Locate the cell with the specified text and output its (X, Y) center coordinate. 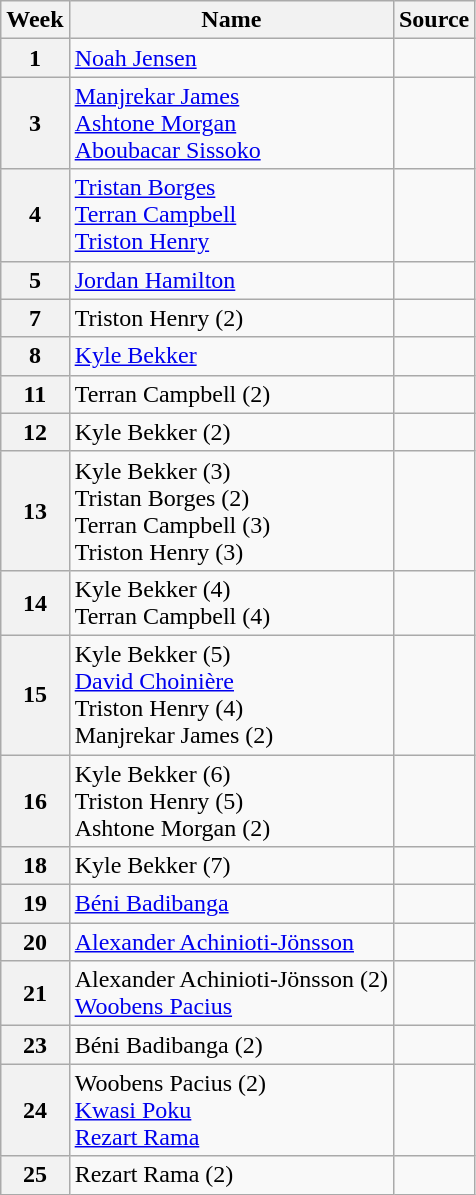
21 (35, 994)
Noah Jensen (231, 58)
Tristan BorgesTerran CampbellTriston Henry (231, 215)
15 (35, 694)
11 (35, 394)
18 (35, 866)
13 (35, 510)
Alexander Achinioti-Jönsson (2)Woobens Pacius (231, 994)
Kyle Bekker (3)Tristan Borges (2)Terran Campbell (3)Triston Henry (3) (231, 510)
Terran Campbell (2) (231, 394)
14 (35, 602)
Kyle Bekker (231, 356)
8 (35, 356)
7 (35, 318)
Kyle Bekker (2) (231, 432)
Kyle Bekker (6)Triston Henry (5)Ashtone Morgan (2) (231, 800)
Alexander Achinioti-Jönsson (231, 942)
16 (35, 800)
24 (35, 1110)
Week (35, 20)
Béni Badibanga (2) (231, 1045)
Name (231, 20)
Manjrekar JamesAshtone MorganAboubacar Sissoko (231, 123)
Jordan Hamilton (231, 280)
25 (35, 1175)
4 (35, 215)
Kyle Bekker (7) (231, 866)
Kyle Bekker (4)Terran Campbell (4) (231, 602)
23 (35, 1045)
Kyle Bekker (5)David ChoinièreTriston Henry (4)Manjrekar James (2) (231, 694)
1 (35, 58)
Source (434, 20)
Woobens Pacius (2)Kwasi PokuRezart Rama (231, 1110)
Triston Henry (2) (231, 318)
12 (35, 432)
19 (35, 904)
Rezart Rama (2) (231, 1175)
20 (35, 942)
3 (35, 123)
5 (35, 280)
Béni Badibanga (231, 904)
